Provide the (x, y) coordinate of the cell's center where the given text is located.  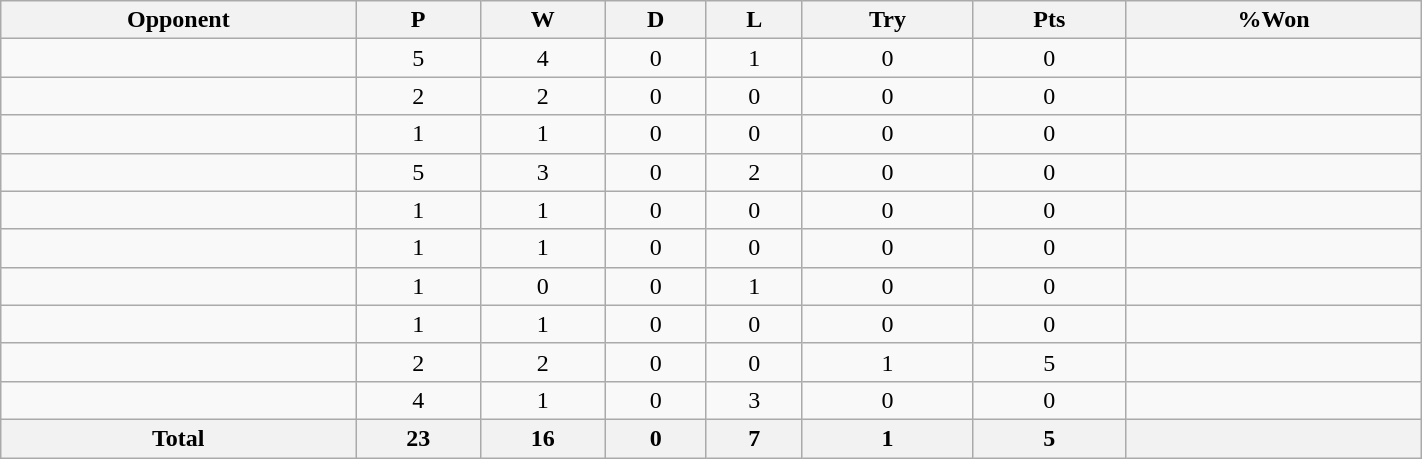
23 (418, 438)
16 (544, 438)
%Won (1274, 20)
P (418, 20)
Pts (1050, 20)
L (754, 20)
7 (754, 438)
W (544, 20)
Opponent (178, 20)
Try (887, 20)
D (656, 20)
Total (178, 438)
